Search for the cell housing the specified text and yield its (x, y) center coordinate. 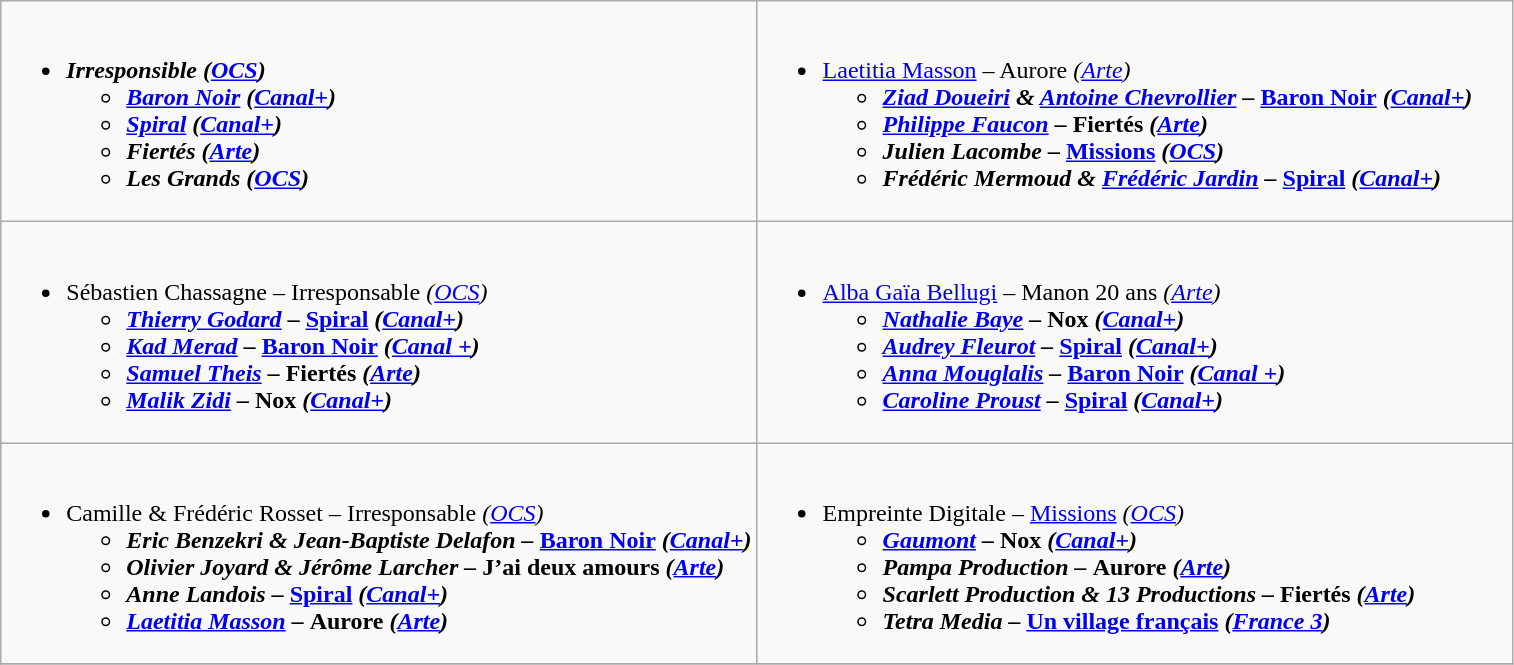
Irresponsible (OCS)Baron Noir (Canal+)Spiral (Canal+)Fiertés (Arte)Les Grands (OCS) (379, 112)
